For the text-containing cell, return its midpoint in (x, y) coordinate format. 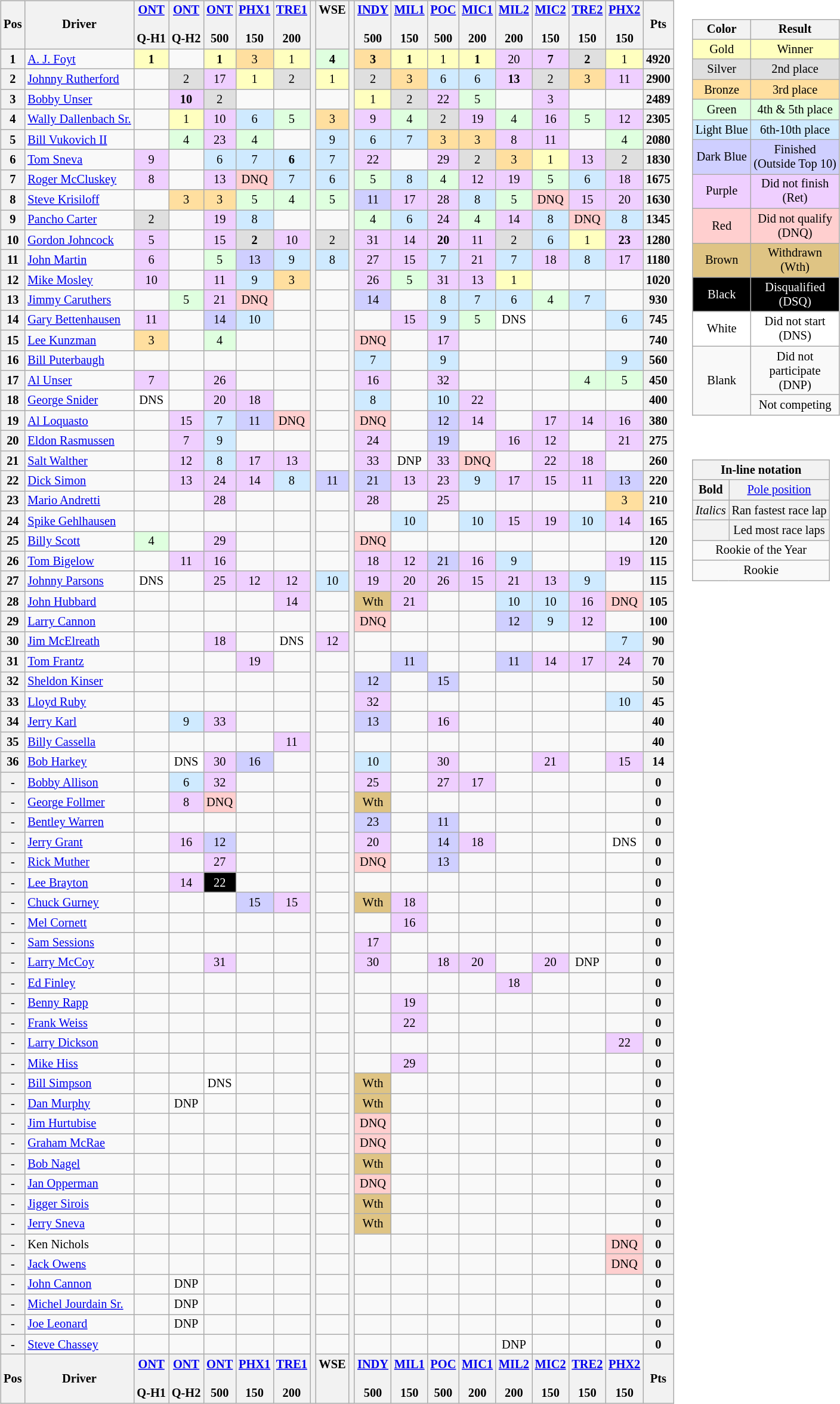
50 (658, 682)
Eldon Rasmussen (79, 441)
745 (658, 320)
Al Loquasto (79, 421)
Red (722, 226)
George Snider (79, 400)
1280 (658, 240)
Johnny Parsons (79, 581)
Jerry Grant (79, 843)
4th & 5th place (795, 110)
45 (658, 702)
Mike Hiss (79, 1063)
Salt Walther (79, 461)
White (722, 329)
Jerry Karl (79, 722)
John Hubbard (79, 601)
1630 (658, 200)
Bill Simpson (79, 1084)
Frank Weiss (79, 1023)
Rookie of the Year (761, 550)
In-line notation (761, 470)
Tom Sneva (79, 160)
Gary Bettenhausen (79, 320)
Roger McCluskey (79, 180)
2305 (658, 119)
1180 (658, 260)
Mike Mosley (79, 280)
Black (722, 295)
Larry McCoy (79, 963)
Wally Dallenbach Sr. (79, 119)
Lee Brayton (79, 882)
Led most race laps (779, 530)
Ran fastest race lap (779, 510)
1345 (658, 220)
450 (658, 381)
36 (13, 762)
Graham McRae (79, 1144)
Green (722, 110)
Bobby Allison (79, 782)
Bentley Warren (79, 822)
Sam Sessions (79, 943)
Light Blue (722, 129)
Johnny Rutherford (79, 79)
A. J. Foyt (79, 59)
210 (658, 501)
Benny Rapp (79, 1003)
Ed Finley (79, 983)
Gordon Johncock (79, 240)
Jigger Sirois (79, 1204)
2nd place (795, 69)
105 (658, 601)
Michel Jourdain Sr. (79, 1304)
Ken Nichols (79, 1244)
1020 (658, 280)
Tom Bigelow (79, 561)
Dan Murphy (79, 1103)
34 (13, 722)
275 (658, 441)
Withdrawn(Wth) (795, 260)
Not competing (795, 405)
Joe Leonard (79, 1325)
Did not qualify(DNQ) (795, 226)
Billy Scott (79, 541)
Larry Cannon (79, 622)
Spike Gehlhausen (79, 521)
Pancho Carter (79, 220)
Did not start(DNS) (795, 329)
Gold (722, 50)
Did notparticipate(DNP) (795, 371)
Sheldon Kinser (79, 682)
Lee Kunzman (79, 340)
Chuck Gurney (79, 903)
Purple (722, 192)
Tom Frantz (79, 662)
Silver (722, 69)
Jimmy Caruthers (79, 300)
Jack Owens (79, 1264)
Disqualified(DSQ) (795, 295)
Finished(Outside Top 10) (795, 157)
4920 (658, 59)
740 (658, 340)
Color (722, 29)
Bill Vukovich II (79, 140)
Jim Hurtubise (79, 1124)
Jan Opperman (79, 1184)
2900 (658, 79)
John Cannon (79, 1284)
Rick Muther (79, 863)
Jerry Sneva (79, 1224)
Mel Cornett (79, 923)
Steve Krisiloff (79, 200)
120 (658, 541)
560 (658, 360)
70 (658, 662)
Bobby Unser (79, 100)
930 (658, 300)
Mario Andretti (79, 501)
Dark Blue (722, 157)
Italics (711, 510)
Pole position (779, 490)
100 (658, 622)
380 (658, 421)
Winner (795, 50)
Brown (722, 260)
220 (658, 481)
1830 (658, 160)
Dick Simon (79, 481)
Larry Dickson (79, 1043)
90 (658, 641)
165 (658, 521)
2080 (658, 140)
John Martin (79, 260)
Steve Chassey (79, 1344)
Bob Harkey (79, 762)
Did not finish(Ret) (795, 192)
6th-10th place (795, 129)
Bob Nagel (79, 1164)
400 (658, 400)
Lloyd Ruby (79, 702)
Bold (711, 490)
3rd place (795, 90)
260 (658, 461)
Result (795, 29)
Blank (722, 381)
2489 (658, 100)
Billy Cassella (79, 742)
Bill Puterbaugh (79, 360)
1675 (658, 180)
Jim McElreath (79, 641)
Bronze (722, 90)
Al Unser (79, 381)
George Follmer (79, 803)
35 (13, 742)
Rookie (761, 570)
